Identify which cell holds the provided text, then report its (x, y) central coordinate. 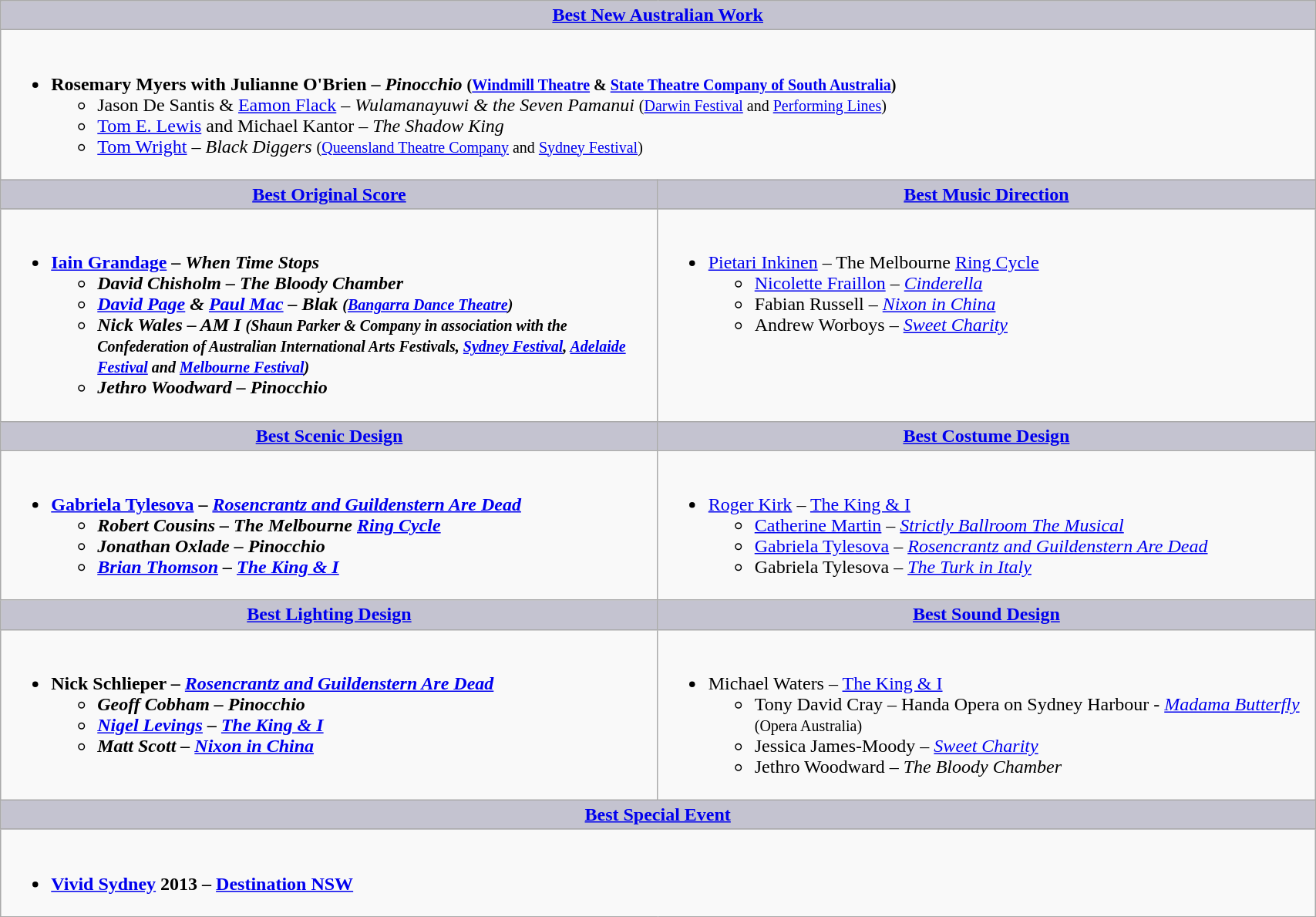
Nick Schlieper – Rosencrantz and Guildenstern Are DeadGeoff Cobham – PinocchioNigel Levings – The King & IMatt Scott – Nixon in China (329, 714)
Best Special Event (658, 814)
Best Lighting Design (329, 615)
Pietari Inkinen – The Melbourne Ring CycleNicolette Fraillon – CinderellaFabian Russell – Nixon in ChinaAndrew Worboys – Sweet Charity (986, 315)
Vivid Sydney 2013 – Destination NSW (658, 873)
Best Music Direction (986, 194)
Best Sound Design (986, 615)
Best Scenic Design (329, 436)
Best New Australian Work (658, 15)
Best Original Score (329, 194)
Best Costume Design (986, 436)
